For the text-containing cell, return its midpoint in (X, Y) coordinate format. 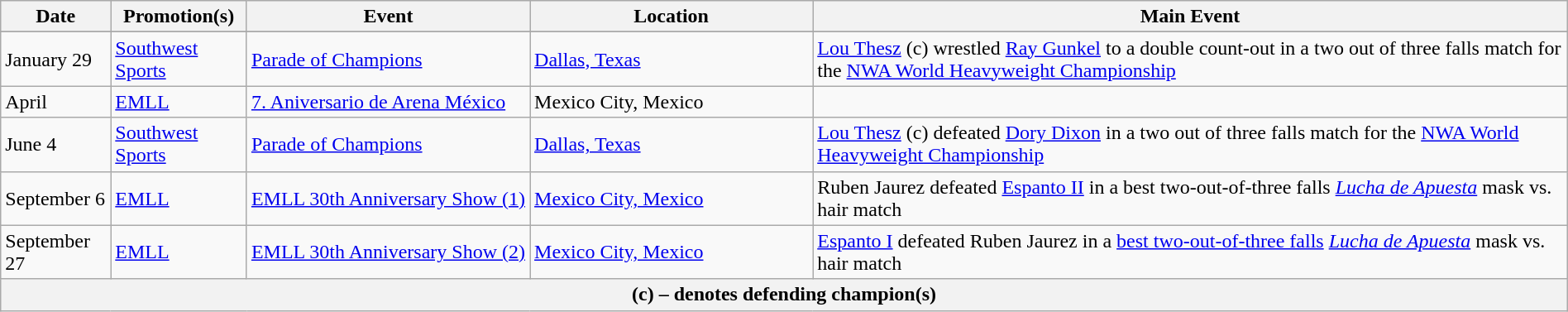
Lou Thesz (c) defeated Dory Dixon in a two out of three falls match for the NWA World Heavyweight Championship (1191, 144)
Main Event (1191, 17)
April (56, 102)
Ruben Jaurez defeated Espanto II in a best two-out-of-three falls Lucha de Apuesta mask vs. hair match (1191, 199)
Event (388, 17)
EMLL 30th Anniversary Show (2) (388, 252)
Date (56, 17)
Espanto I defeated Ruben Jaurez in a best two-out-of-three falls Lucha de Apuesta mask vs. hair match (1191, 252)
EMLL 30th Anniversary Show (1) (388, 199)
Lou Thesz (c) wrestled Ray Gunkel to a double count-out in a two out of three falls match for the NWA World Heavyweight Championship (1191, 60)
Location (672, 17)
June 4 (56, 144)
7. Aniversario de Arena México (388, 102)
(c) – denotes defending champion(s) (784, 295)
Promotion(s) (179, 17)
January 29 (56, 60)
September 27 (56, 252)
September 6 (56, 199)
